Find where the given text appears and provide that cell's center as [X, Y] coordinate. 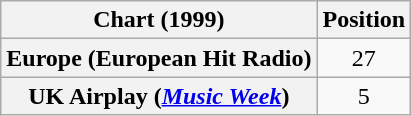
Europe (European Hit Radio) [159, 58]
5 [364, 96]
UK Airplay (Music Week) [159, 96]
27 [364, 58]
Position [364, 20]
Chart (1999) [159, 20]
